Detect which cell encompasses the target text, then output its [x, y] center coordinate. 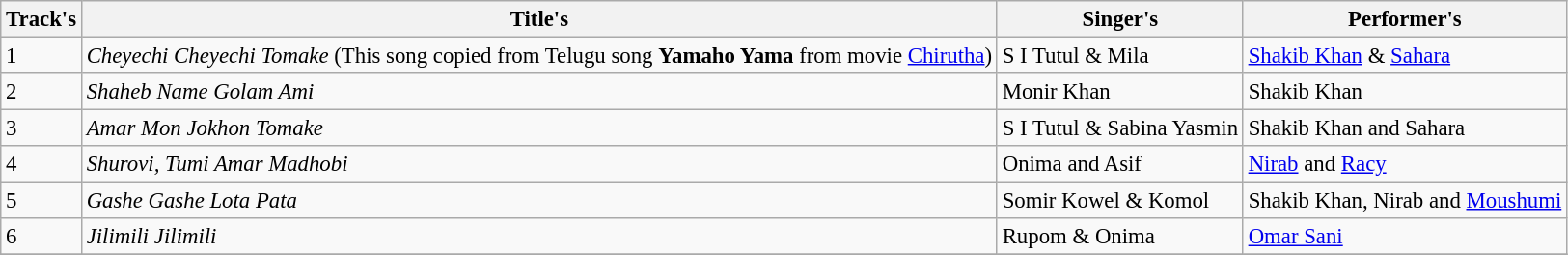
Shaheb Name Golam Ami [538, 92]
Shakib Khan & Sahara [1405, 56]
5 [41, 201]
Amar Mon Jokhon Tomake [538, 128]
Performer's [1405, 19]
S I Tutul & Mila [1119, 56]
Gashe Gashe Lota Pata [538, 201]
Shakib Khan, Nirab and Moushumi [1405, 201]
Singer's [1119, 19]
Title's [538, 19]
Shurovi, Tumi Amar Madhobi [538, 164]
1 [41, 56]
S I Tutul & Sabina Yasmin [1119, 128]
Shakib Khan and Sahara [1405, 128]
Nirab and Racy [1405, 164]
Omar Sani [1405, 237]
2 [41, 92]
3 [41, 128]
Monir Khan [1119, 92]
4 [41, 164]
Onima and Asif [1119, 164]
Track's [41, 19]
Rupom & Onima [1119, 237]
Cheyechi Cheyechi Tomake (This song copied from Telugu song Yamaho Yama from movie Chirutha) [538, 56]
6 [41, 237]
Shakib Khan [1405, 92]
Jilimili Jilimili [538, 237]
Somir Kowel & Komol [1119, 201]
